Search for the cell housing the specified text and yield its [X, Y] center coordinate. 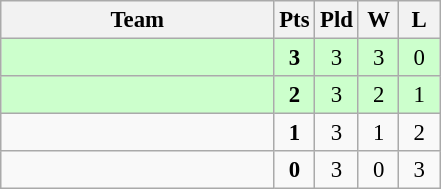
L [420, 20]
W [378, 20]
Pts [294, 20]
Team [138, 20]
Pld [337, 20]
